Capture the cell that displays the provided text and extract its (x, y) central coordinate. 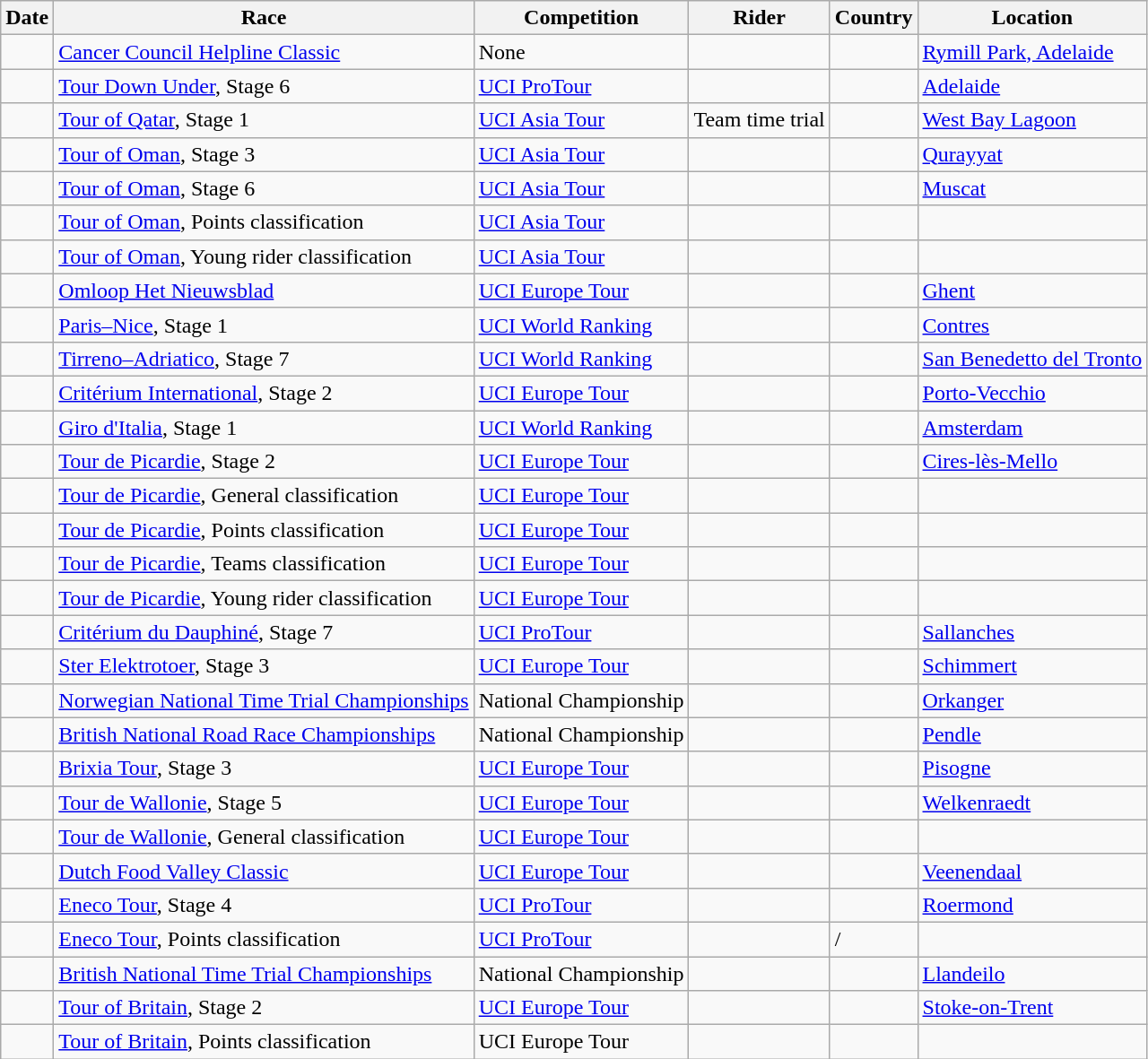
Country (874, 18)
Eneco Tour, Points classification (264, 939)
Qurayyat (1032, 154)
Sallanches (1032, 632)
Tour de Wallonie, General classification (264, 837)
Tour of Oman, Points classification (264, 222)
Llandeilo (1032, 973)
Competition (581, 18)
Tour de Picardie, Young rider classification (264, 598)
Tour of Britain, Stage 2 (264, 1008)
Schimmert (1032, 666)
Paris–Nice, Stage 1 (264, 325)
Veenendaal (1032, 871)
Amsterdam (1032, 428)
Cires-lès-Mello (1032, 462)
Tour of Oman, Young rider classification (264, 256)
Giro d'Italia, Stage 1 (264, 428)
Ster Elektrotoer, Stage 3 (264, 666)
Ghent (1032, 291)
British National Time Trial Championships (264, 973)
Tour de Picardie, Teams classification (264, 564)
Orkanger (1032, 700)
Welkenraedt (1032, 803)
Contres (1032, 325)
Tirreno–Adriatico, Stage 7 (264, 359)
Stoke-on-Trent (1032, 1008)
Critérium International, Stage 2 (264, 393)
Tour de Wallonie, Stage 5 (264, 803)
Date (27, 18)
Race (264, 18)
Tour de Picardie, General classification (264, 496)
Tour de Picardie, Stage 2 (264, 462)
San Benedetto del Tronto (1032, 359)
Adelaide (1032, 86)
None (581, 52)
Eneco Tour, Stage 4 (264, 905)
Tour of Qatar, Stage 1 (264, 120)
Pisogne (1032, 768)
Omloop Het Nieuwsblad (264, 291)
Location (1032, 18)
Tour of Oman, Stage 6 (264, 188)
Muscat (1032, 188)
Critérium du Dauphiné, Stage 7 (264, 632)
Dutch Food Valley Classic (264, 871)
Norwegian National Time Trial Championships (264, 700)
Tour of Oman, Stage 3 (264, 154)
Porto-Vecchio (1032, 393)
British National Road Race Championships (264, 734)
Tour de Picardie, Points classification (264, 530)
Team time trial (759, 120)
Brixia Tour, Stage 3 (264, 768)
Cancer Council Helpline Classic (264, 52)
Rider (759, 18)
Rymill Park, Adelaide (1032, 52)
West Bay Lagoon (1032, 120)
Tour of Britain, Points classification (264, 1042)
Roermond (1032, 905)
Pendle (1032, 734)
Tour Down Under, Stage 6 (264, 86)
/ (874, 939)
